Return the (X, Y) coordinate for the center point of the cell that contains the specified text.  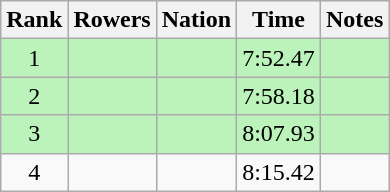
Rowers (112, 20)
8:15.42 (279, 172)
3 (34, 134)
1 (34, 58)
Rank (34, 20)
Notes (354, 20)
4 (34, 172)
2 (34, 96)
8:07.93 (279, 134)
7:52.47 (279, 58)
Time (279, 20)
7:58.18 (279, 96)
Nation (196, 20)
